Find where the given text appears and provide that cell's center as [X, Y] coordinate. 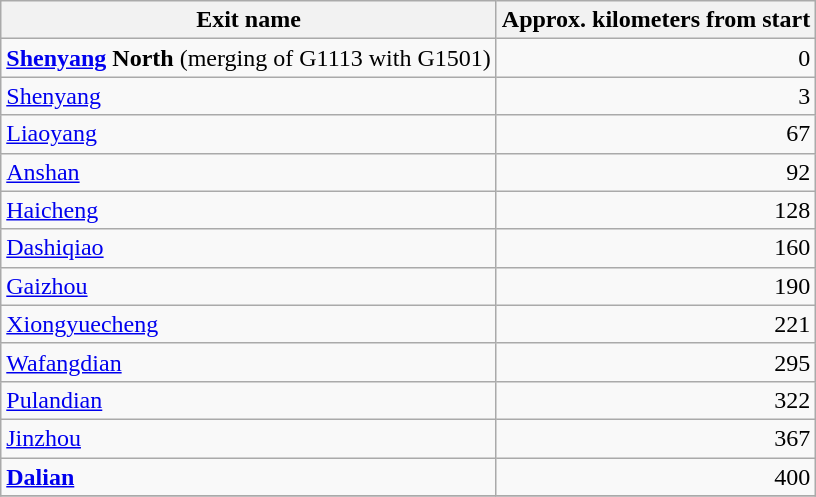
190 [656, 286]
322 [656, 400]
Haicheng [249, 210]
295 [656, 362]
Shenyang [249, 96]
Anshan [249, 172]
221 [656, 324]
Shenyang North (merging of G1113 with G1501) [249, 58]
160 [656, 248]
Exit name [249, 20]
Wafangdian [249, 362]
67 [656, 134]
Pulandian [249, 400]
0 [656, 58]
400 [656, 477]
Liaoyang [249, 134]
92 [656, 172]
128 [656, 210]
Dalian [249, 477]
367 [656, 438]
Approx. kilometers from start [656, 20]
3 [656, 96]
Xiongyuecheng [249, 324]
Gaizhou [249, 286]
Dashiqiao [249, 248]
Jinzhou [249, 438]
